Search for the cell housing the specified text and yield its [x, y] center coordinate. 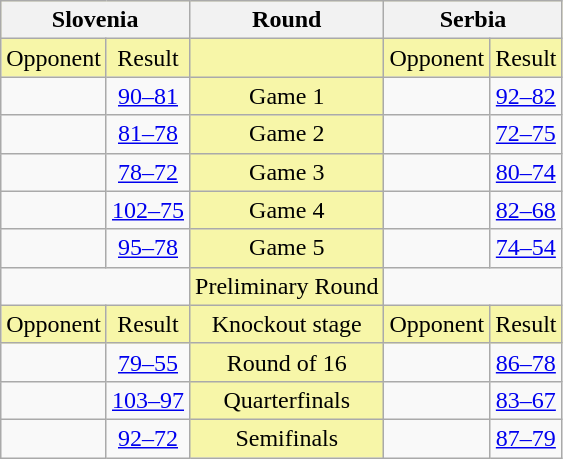
Round of 16 [287, 362]
78–72 [148, 172]
86–78 [526, 362]
Serbia [473, 20]
102–75 [148, 210]
Round [287, 20]
95–78 [148, 248]
72–75 [526, 134]
79–55 [148, 362]
92–72 [148, 438]
103–97 [148, 400]
82–68 [526, 210]
Game 1 [287, 96]
Game 3 [287, 172]
90–81 [148, 96]
87–79 [526, 438]
92–82 [526, 96]
Preliminary Round [287, 286]
74–54 [526, 248]
Slovenia [96, 20]
Quarterfinals [287, 400]
80–74 [526, 172]
Knockout stage [287, 324]
83–67 [526, 400]
Semifinals [287, 438]
Game 2 [287, 134]
Game 4 [287, 210]
Game 5 [287, 248]
81–78 [148, 134]
